Identify which cell holds the provided text, then report its (x, y) central coordinate. 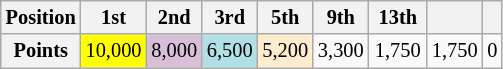
3rd (230, 17)
2nd (174, 17)
6,500 (230, 51)
10,000 (114, 51)
1st (114, 17)
5,200 (285, 51)
Position (41, 17)
13th (398, 17)
5th (285, 17)
Points (41, 51)
8,000 (174, 51)
9th (341, 17)
0 (493, 51)
3,300 (341, 51)
